Extract the [X, Y] coordinate from the center of the cell holding the provided text.  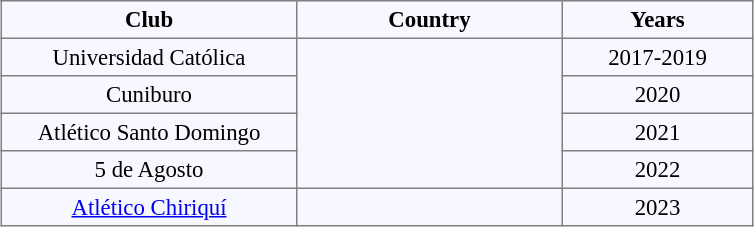
2020 [657, 95]
Cuniburo [149, 95]
Club [149, 20]
2022 [657, 170]
Country [430, 20]
2023 [657, 207]
Atlético Chiriquí [149, 207]
2021 [657, 132]
5 de Agosto [149, 170]
2017-2019 [657, 57]
Years [657, 20]
Universidad Católica [149, 57]
Atlético Santo Domingo [149, 132]
